Provide the (x, y) coordinate of the cell's center where the given text is located.  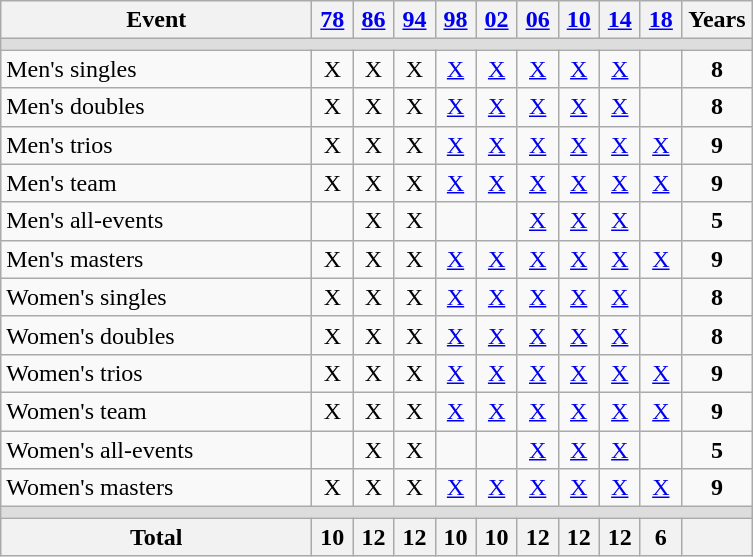
Men's singles (156, 69)
Women's doubles (156, 335)
Women's masters (156, 488)
78 (332, 20)
Women's trios (156, 373)
Women's all-events (156, 449)
Women's singles (156, 297)
86 (374, 20)
06 (538, 20)
14 (620, 20)
Women's team (156, 411)
Men's doubles (156, 107)
Men's team (156, 183)
Men's trios (156, 145)
6 (660, 537)
02 (496, 20)
Event (156, 20)
Total (156, 537)
94 (414, 20)
Years (716, 20)
98 (456, 20)
Men's all-events (156, 221)
18 (660, 20)
Men's masters (156, 259)
